Pinpoint the cell where the given text exists, returning its [X, Y] midpoint coordinate. 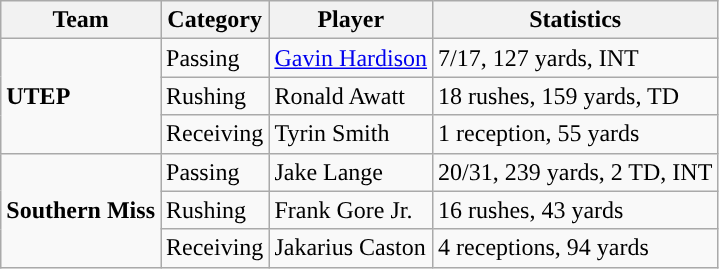
4 receptions, 94 yards [576, 248]
7/17, 127 yards, INT [576, 58]
Category [214, 20]
Tyrin Smith [351, 134]
16 rushes, 43 yards [576, 210]
Jake Lange [351, 172]
Gavin Hardison [351, 58]
Ronald Awatt [351, 96]
20/31, 239 yards, 2 TD, INT [576, 172]
18 rushes, 159 yards, TD [576, 96]
Jakarius Caston [351, 248]
Team [81, 20]
Statistics [576, 20]
Player [351, 20]
Frank Gore Jr. [351, 210]
1 reception, 55 yards [576, 134]
UTEP [81, 96]
Southern Miss [81, 210]
